Extract the [X, Y] coordinate from the center of the cell holding the provided text.  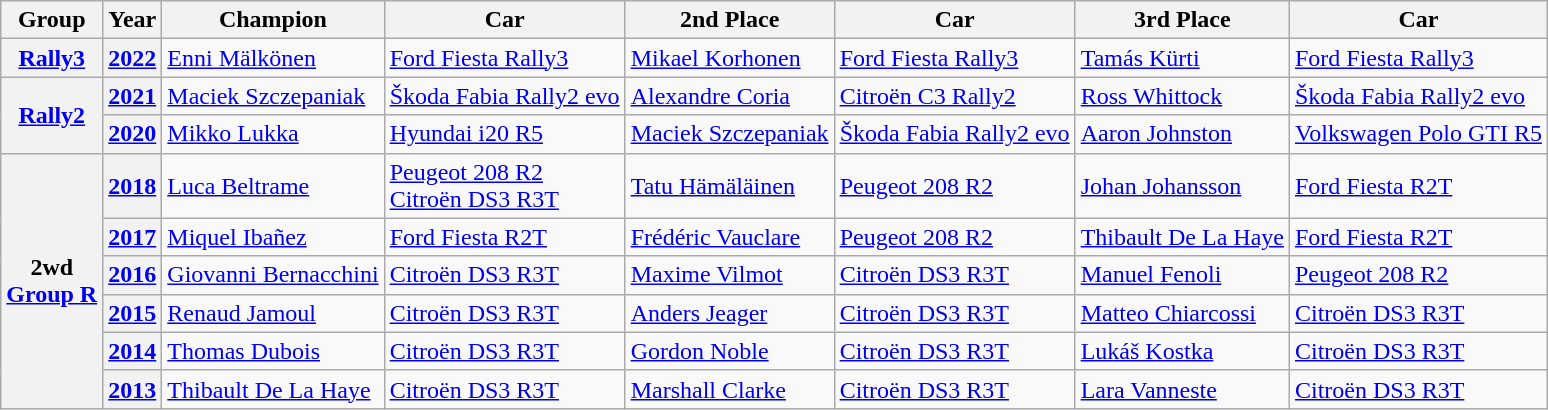
2nd Place [730, 20]
Tatu Hämäläinen [730, 186]
3rd Place [1182, 20]
Volkswagen Polo GTI R5 [1418, 134]
Peugeot 208 R2Citroën DS3 R3T [504, 186]
Anders Jeager [730, 313]
Manuel Fenoli [1182, 275]
Marshall Clarke [730, 389]
2022 [132, 58]
Thomas Dubois [273, 351]
Frédéric Vauclare [730, 237]
Lukáš Kostka [1182, 351]
Enni Mälkönen [273, 58]
Ross Whittock [1182, 96]
Luca Beltrame [273, 186]
Johan Johansson [1182, 186]
Giovanni Bernacchini [273, 275]
Maxime Vilmot [730, 275]
Rally2 [52, 115]
Gordon Noble [730, 351]
2014 [132, 351]
2wdGroup R [52, 280]
Alexandre Coria [730, 96]
2017 [132, 237]
2021 [132, 96]
Mikko Lukka [273, 134]
2016 [132, 275]
Matteo Chiarcossi [1182, 313]
Hyundai i20 R5 [504, 134]
Year [132, 20]
Rally3 [52, 58]
2015 [132, 313]
2018 [132, 186]
2013 [132, 389]
Aaron Johnston [1182, 134]
Tamás Kürti [1182, 58]
Renaud Jamoul [273, 313]
2020 [132, 134]
Group [52, 20]
Champion [273, 20]
Mikael Korhonen [730, 58]
Lara Vanneste [1182, 389]
Citroën C3 Rally2 [954, 96]
Miquel Ibañez [273, 237]
